Return (x, y) of the center of cell containing provided text 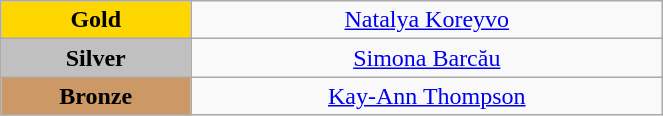
Gold (96, 20)
Simona Barcău (427, 58)
Silver (96, 58)
Bronze (96, 96)
Kay-Ann Thompson (427, 96)
Natalya Koreyvo (427, 20)
